Return the [X, Y] coordinate for the center point of the cell that contains the specified text.  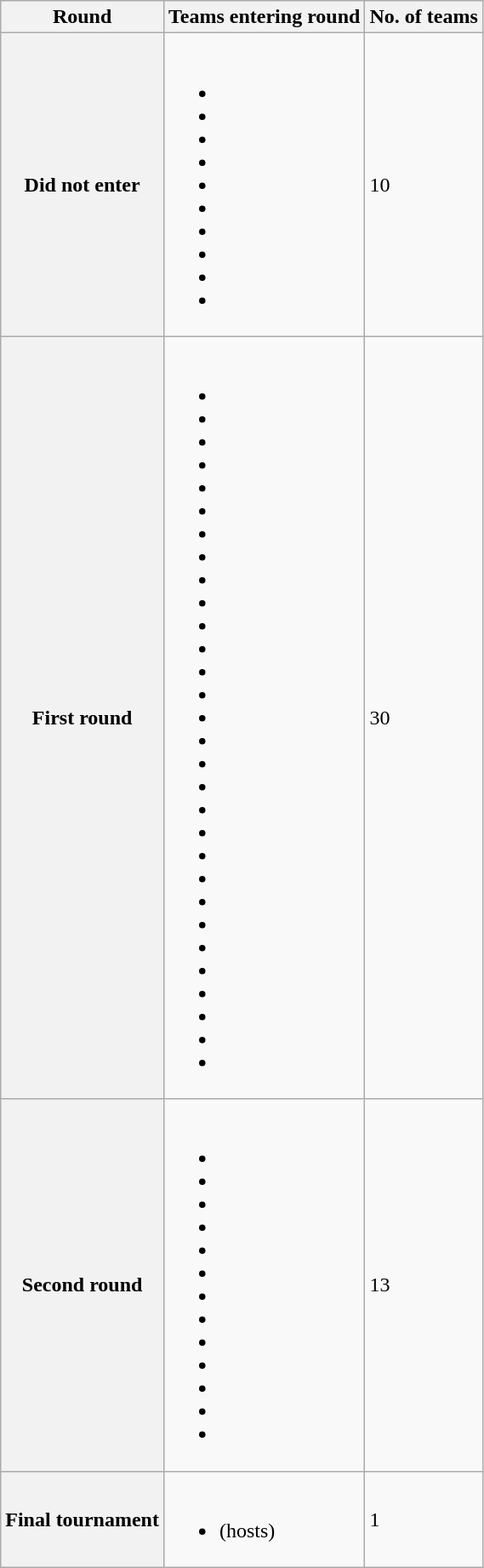
Did not enter [83, 185]
Teams entering round [264, 17]
13 [424, 1285]
First round [83, 718]
10 [424, 185]
Final tournament [83, 1519]
1 [424, 1519]
No. of teams [424, 17]
Second round [83, 1285]
(hosts) [264, 1519]
30 [424, 718]
Round [83, 17]
